Output the (X, Y) coordinate of the center of the cell containing the given text.  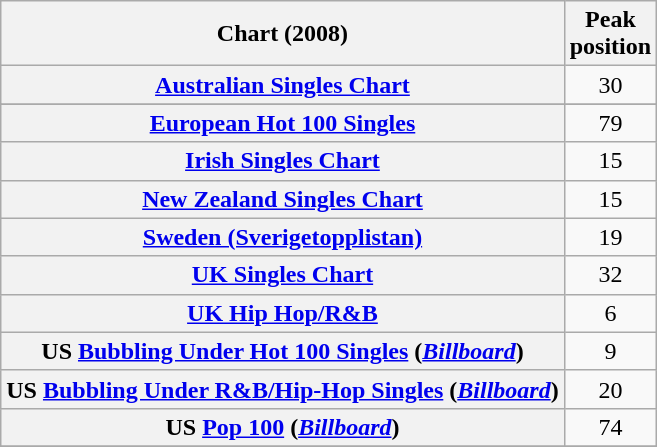
74 (610, 427)
Chart (2008) (282, 34)
6 (610, 313)
US Bubbling Under Hot 100 Singles (Billboard) (282, 351)
30 (610, 85)
79 (610, 123)
Irish Singles Chart (282, 161)
32 (610, 275)
UK Hip Hop/R&B (282, 313)
9 (610, 351)
Australian Singles Chart (282, 85)
UK Singles Chart (282, 275)
Sweden (Sverigetopplistan) (282, 237)
US Pop 100 (Billboard) (282, 427)
New Zealand Singles Chart (282, 199)
20 (610, 389)
European Hot 100 Singles (282, 123)
Peakposition (610, 34)
19 (610, 237)
US Bubbling Under R&B/Hip-Hop Singles (Billboard) (282, 389)
